Determine the [X, Y] coordinate at the center of the cell enclosing the given text.  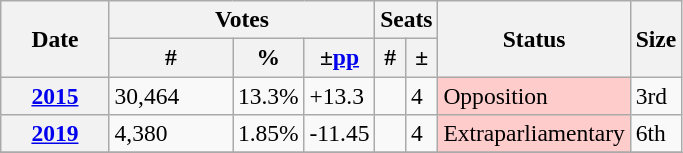
±pp [340, 57]
+13.3 [340, 95]
2015 [55, 95]
1.85% [268, 133]
13.3% [268, 95]
Seats [406, 19]
30,464 [170, 95]
3rd [656, 95]
± [422, 57]
Opposition [534, 95]
Votes [242, 19]
Extraparliamentary [534, 133]
Size [656, 38]
% [268, 57]
2019 [55, 133]
6th [656, 133]
-11.45 [340, 133]
Status [534, 38]
4,380 [170, 133]
Date [55, 38]
